Pinpoint the cell where the given text exists, returning its (x, y) midpoint coordinate. 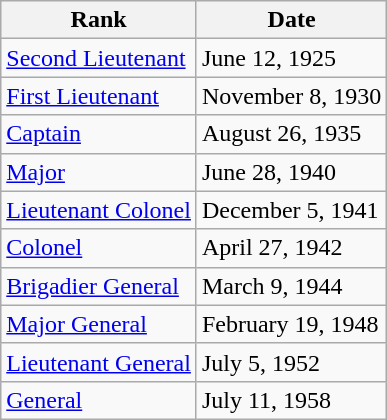
August 26, 1935 (291, 134)
Lieutenant General (99, 362)
July 11, 1958 (291, 400)
Major General (99, 324)
First Lieutenant (99, 96)
December 5, 1941 (291, 210)
Major (99, 172)
General (99, 400)
Colonel (99, 248)
June 12, 1925 (291, 58)
November 8, 1930 (291, 96)
July 5, 1952 (291, 362)
April 27, 1942 (291, 248)
March 9, 1944 (291, 286)
Date (291, 20)
Rank (99, 20)
Second Lieutenant (99, 58)
February 19, 1948 (291, 324)
Lieutenant Colonel (99, 210)
Captain (99, 134)
June 28, 1940 (291, 172)
Brigadier General (99, 286)
